Identify which cell holds the provided text, then report its [X, Y] central coordinate. 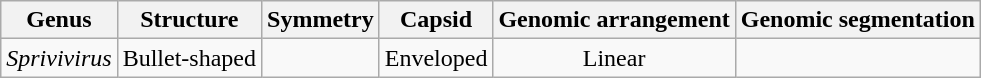
Symmetry [321, 20]
Structure [189, 20]
Capsid [436, 20]
Genomic arrangement [614, 20]
Genomic segmentation [858, 20]
Bullet-shaped [189, 58]
Linear [614, 58]
Sprivivirus [59, 58]
Enveloped [436, 58]
Genus [59, 20]
